Return [x, y] of the center of cell containing provided text 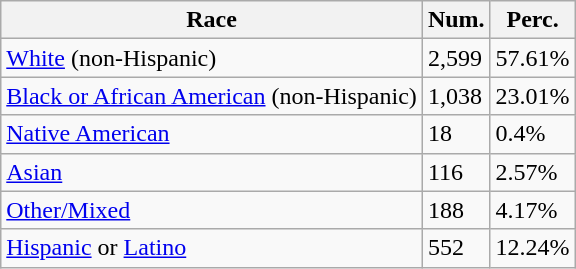
4.17% [532, 210]
Other/Mixed [212, 210]
18 [456, 134]
Black or African American (non-Hispanic) [212, 96]
116 [456, 172]
Perc. [532, 20]
12.24% [532, 248]
2,599 [456, 58]
552 [456, 248]
White (non-Hispanic) [212, 58]
188 [456, 210]
Asian [212, 172]
Race [212, 20]
Num. [456, 20]
1,038 [456, 96]
2.57% [532, 172]
Native American [212, 134]
Hispanic or Latino [212, 248]
57.61% [532, 58]
23.01% [532, 96]
0.4% [532, 134]
